Search for the cell housing the specified text and yield its (x, y) center coordinate. 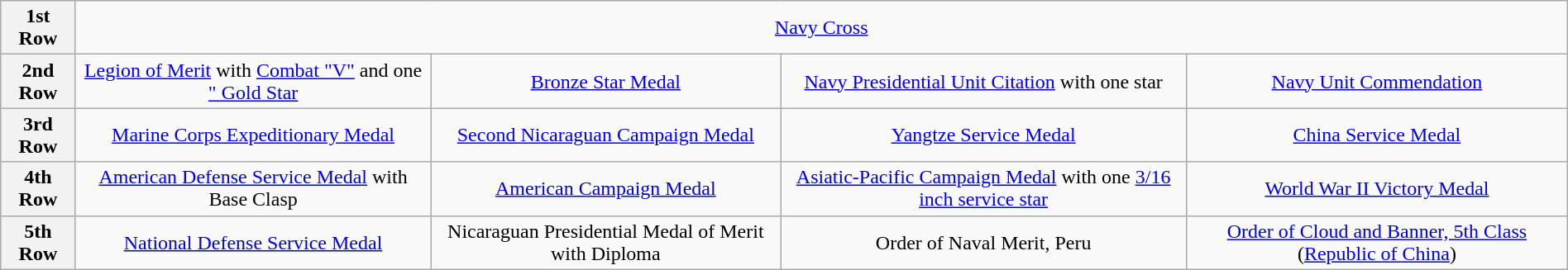
Navy Cross (821, 28)
Marine Corps Expeditionary Medal (253, 135)
Yangtze Service Medal (984, 135)
American Campaign Medal (605, 188)
Nicaraguan Presidential Medal of Merit with Diploma (605, 243)
4th Row (38, 188)
1st Row (38, 28)
Navy Unit Commendation (1378, 81)
World War II Victory Medal (1378, 188)
5th Row (38, 243)
Legion of Merit with Combat "V" and one " Gold Star (253, 81)
Order of Naval Merit, Peru (984, 243)
China Service Medal (1378, 135)
Second Nicaraguan Campaign Medal (605, 135)
Bronze Star Medal (605, 81)
Asiatic-Pacific Campaign Medal with one 3/16 inch service star (984, 188)
Order of Cloud and Banner, 5th Class (Republic of China) (1378, 243)
2nd Row (38, 81)
Navy Presidential Unit Citation with one star (984, 81)
3rd Row (38, 135)
American Defense Service Medal with Base Clasp (253, 188)
National Defense Service Medal (253, 243)
